Output the (X, Y) coordinate of the center of the cell containing the given text.  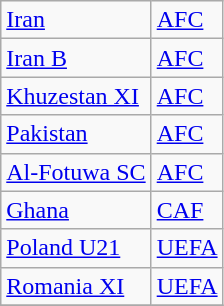
Al-Fotuwa SC (76, 172)
Romania XI (76, 286)
Khuzestan XI (76, 96)
Iran (76, 20)
Iran B (76, 58)
Ghana (76, 210)
CAF (187, 210)
Poland U21 (76, 248)
Pakistan (76, 134)
